Find where the given text appears and provide that cell's center as [x, y] coordinate. 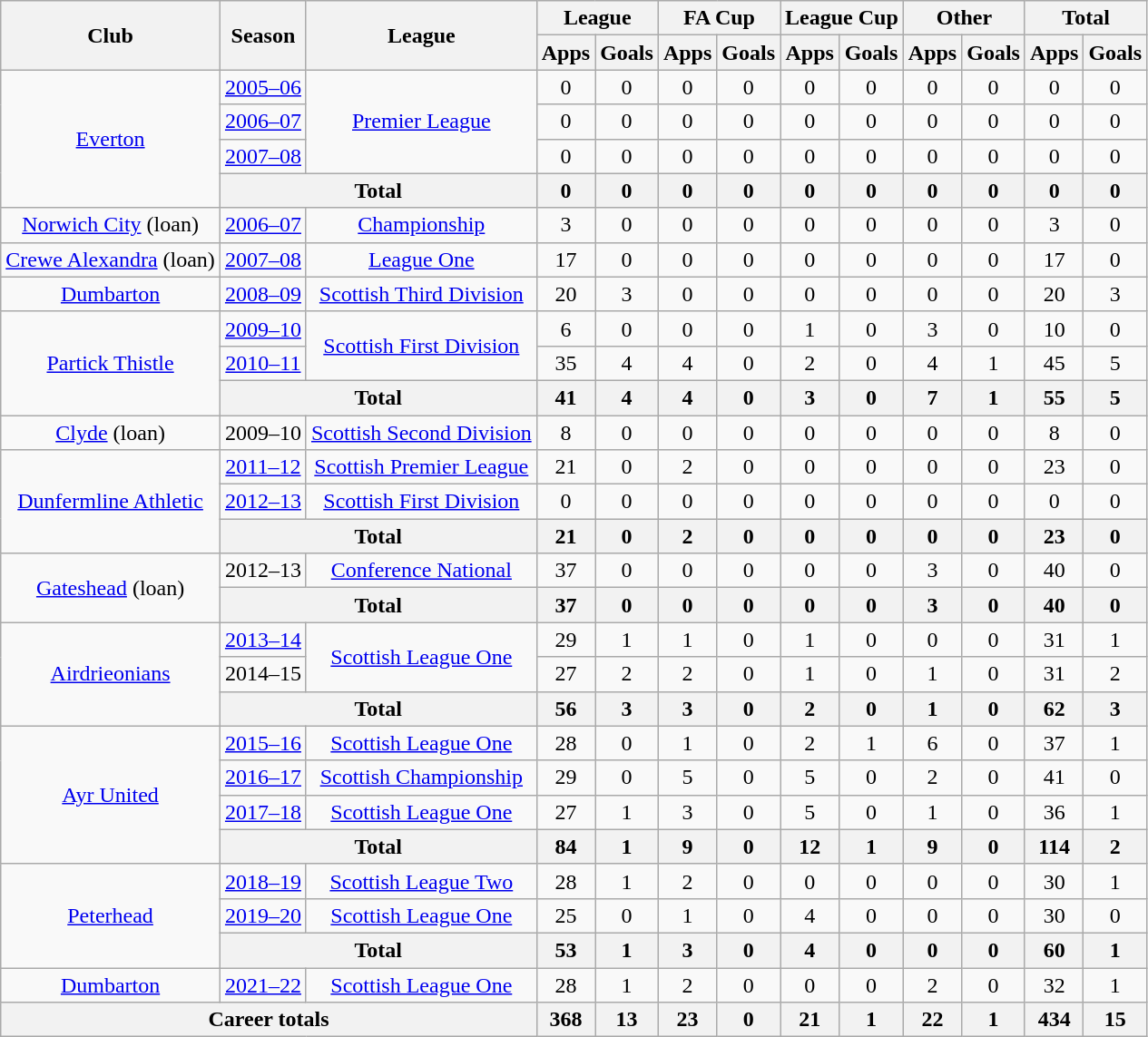
Conference National [421, 571]
2021–22 [263, 984]
22 [932, 1020]
Crewe Alexandra (loan) [111, 259]
Norwich City (loan) [111, 225]
Career totals [269, 1020]
60 [1054, 950]
36 [1054, 812]
2010–11 [263, 363]
2015–16 [263, 743]
84 [565, 846]
2019–20 [263, 915]
13 [627, 1020]
Airdrieonians [111, 674]
12 [809, 846]
Scottish Second Division [421, 433]
55 [1054, 397]
10 [1054, 328]
Clyde (loan) [111, 433]
2018–19 [263, 881]
League One [421, 259]
434 [1054, 1020]
62 [1054, 709]
Championship [421, 225]
Scottish Premier League [421, 467]
Club [111, 35]
2013–14 [263, 640]
Other [964, 18]
35 [565, 363]
15 [1115, 1020]
FA Cup [719, 18]
56 [565, 709]
Ayr United [111, 795]
Dunfermline Athletic [111, 502]
368 [565, 1020]
Scottish League Two [421, 881]
7 [932, 397]
Scottish Third Division [421, 294]
Gateshead (loan) [111, 588]
Peterhead [111, 915]
Scottish Championship [421, 778]
2016–17 [263, 778]
114 [1054, 846]
League Cup [842, 18]
53 [565, 950]
Premier League [421, 122]
2014–15 [263, 674]
Everton [111, 139]
2011–12 [263, 467]
32 [1054, 984]
2005–06 [263, 87]
Season [263, 35]
2017–18 [263, 812]
Partick Thistle [111, 363]
25 [565, 915]
45 [1054, 363]
2008–09 [263, 294]
